Capture the cell that displays the provided text and extract its [X, Y] central coordinate. 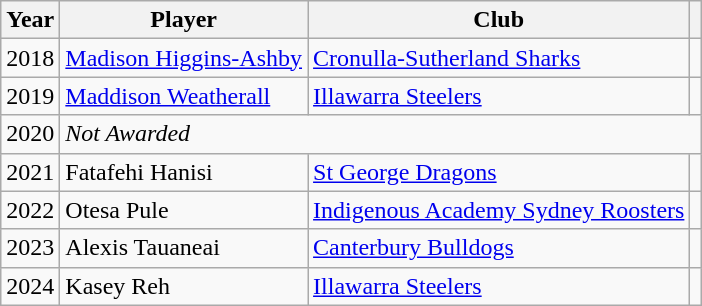
Maddison Weatherall [184, 96]
Otesa Pule [184, 210]
Canterbury Bulldogs [499, 248]
2021 [30, 172]
Madison Higgins-Ashby [184, 58]
Year [30, 20]
Player [184, 20]
Alexis Tauaneai [184, 248]
2018 [30, 58]
2019 [30, 96]
St George Dragons [499, 172]
Not Awarded [380, 134]
2024 [30, 286]
Fatafehi Hanisi [184, 172]
2020 [30, 134]
Club [499, 20]
2022 [30, 210]
Indigenous Academy Sydney Roosters [499, 210]
2023 [30, 248]
Kasey Reh [184, 286]
Cronulla-Sutherland Sharks [499, 58]
